Return the (X, Y) coordinate for the center point of the cell that contains the specified text.  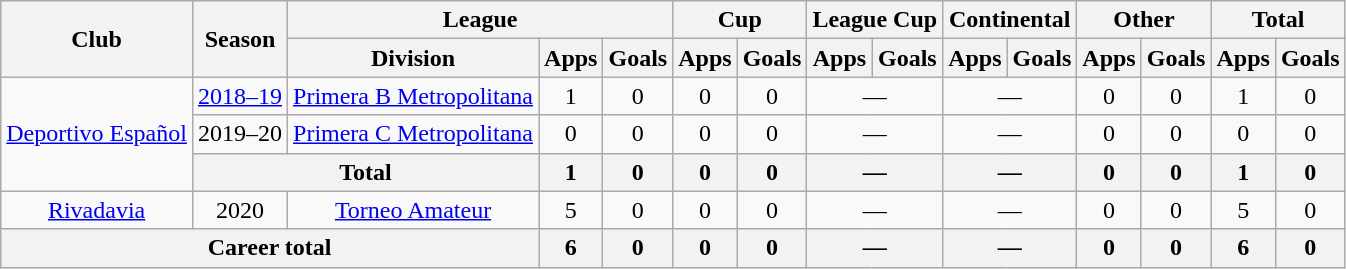
2019–20 (240, 134)
2020 (240, 210)
Primera B Metropolitana (414, 96)
League Cup (875, 20)
Deportivo Español (97, 134)
Division (414, 58)
Season (240, 39)
Primera C Metropolitana (414, 134)
Rivadavia (97, 210)
Continental (1010, 20)
2018–19 (240, 96)
Cup (740, 20)
Career total (270, 248)
Club (97, 39)
League (480, 20)
Torneo Amateur (414, 210)
Other (1144, 20)
